Scan for the cell matching the given text and deliver its [x, y] coordinate at center. 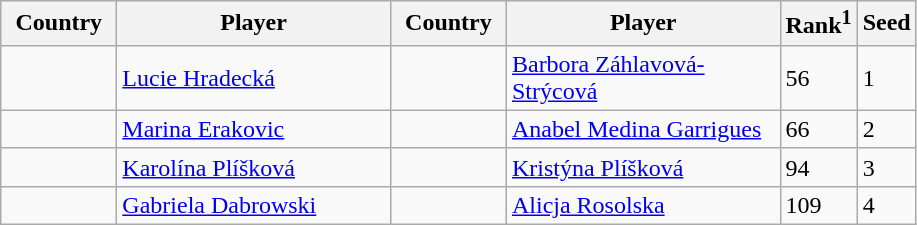
66 [818, 129]
Gabriela Dabrowski [254, 205]
2 [886, 129]
3 [886, 167]
Anabel Medina Garrigues [643, 129]
Alicja Rosolska [643, 205]
Barbora Záhlavová-Strýcová [643, 78]
94 [818, 167]
Seed [886, 24]
Marina Erakovic [254, 129]
Rank1 [818, 24]
1 [886, 78]
56 [818, 78]
4 [886, 205]
Kristýna Plíšková [643, 167]
109 [818, 205]
Karolína Plíšková [254, 167]
Lucie Hradecká [254, 78]
